For the text-containing cell, return its midpoint in (X, Y) coordinate format. 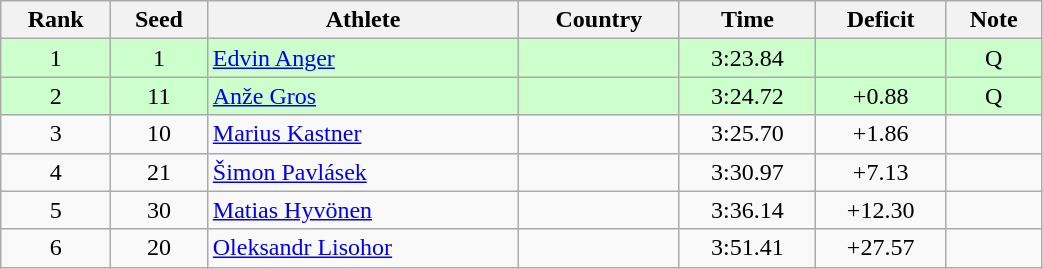
3:30.97 (748, 172)
21 (160, 172)
4 (56, 172)
6 (56, 248)
+0.88 (880, 96)
+7.13 (880, 172)
3:25.70 (748, 134)
Šimon Pavlásek (363, 172)
Time (748, 20)
Seed (160, 20)
Deficit (880, 20)
Athlete (363, 20)
30 (160, 210)
Oleksandr Lisohor (363, 248)
3:51.41 (748, 248)
+12.30 (880, 210)
10 (160, 134)
Marius Kastner (363, 134)
Note (994, 20)
3:23.84 (748, 58)
20 (160, 248)
3:24.72 (748, 96)
11 (160, 96)
3 (56, 134)
+27.57 (880, 248)
Rank (56, 20)
Edvin Anger (363, 58)
+1.86 (880, 134)
3:36.14 (748, 210)
Country (599, 20)
Anže Gros (363, 96)
Matias Hyvönen (363, 210)
5 (56, 210)
2 (56, 96)
